Provide the [X, Y] coordinate of the cell's center where the given text is located.  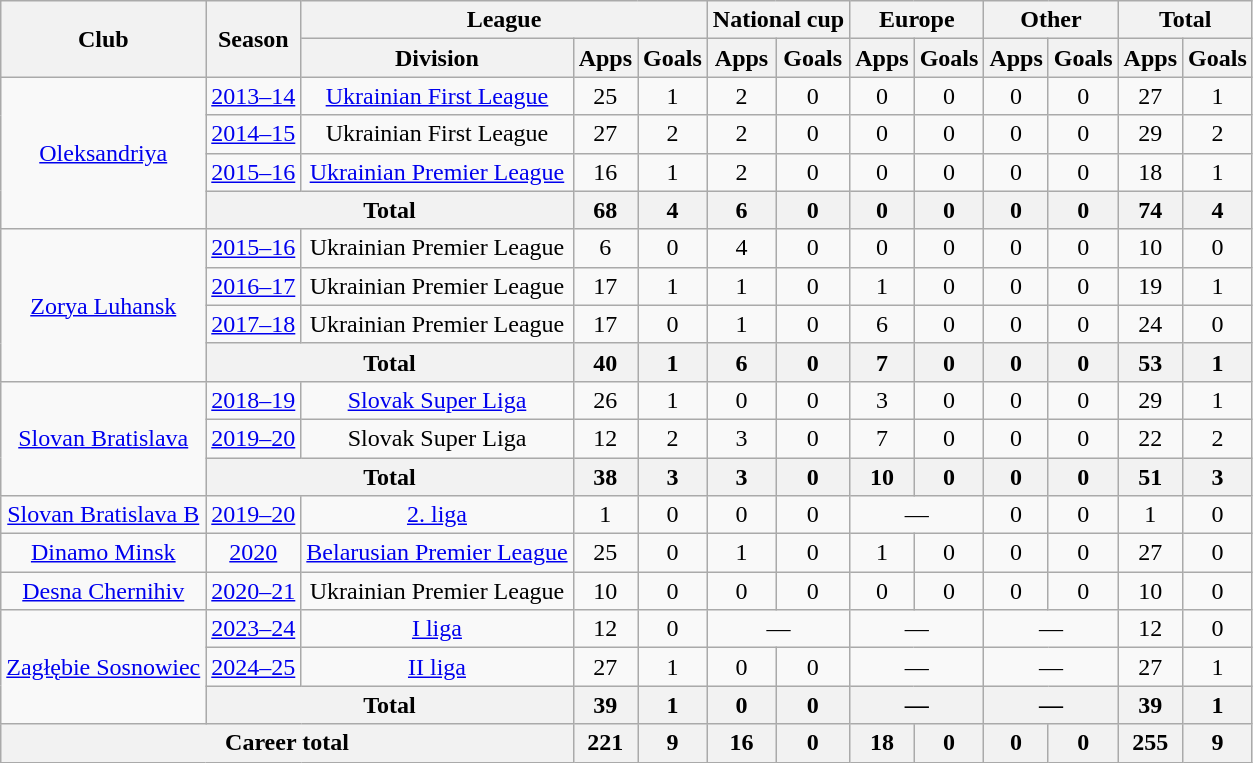
Other [1051, 20]
Career total [287, 743]
2024–25 [254, 667]
38 [605, 477]
League [504, 20]
2020–21 [254, 591]
Belarusian Premier League [437, 553]
Desna Chernihiv [104, 591]
19 [1150, 286]
255 [1150, 743]
68 [605, 210]
Europe [917, 20]
Division [437, 58]
221 [605, 743]
74 [1150, 210]
51 [1150, 477]
I liga [437, 629]
2023–24 [254, 629]
Dinamo Minsk [104, 553]
Club [104, 39]
24 [1150, 324]
Zorya Luhansk [104, 305]
II liga [437, 667]
2013–14 [254, 96]
Oleksandriya [104, 153]
Zagłębie Sosnowiec [104, 667]
40 [605, 362]
2. liga [437, 515]
Season [254, 39]
National cup [778, 20]
2014–15 [254, 134]
Slovan Bratislava B [104, 515]
2018–19 [254, 400]
2016–17 [254, 286]
Slovan Bratislava [104, 438]
26 [605, 400]
22 [1150, 438]
2020 [254, 553]
2017–18 [254, 324]
53 [1150, 362]
